Return the (X, Y) coordinate for the center point of the cell that contains the specified text.  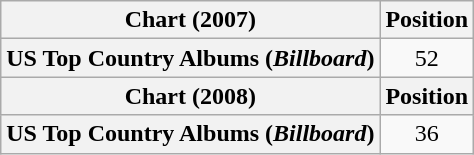
52 (427, 58)
Chart (2008) (190, 96)
Chart (2007) (190, 20)
36 (427, 134)
